Locate the cell with the specified text and output its (X, Y) center coordinate. 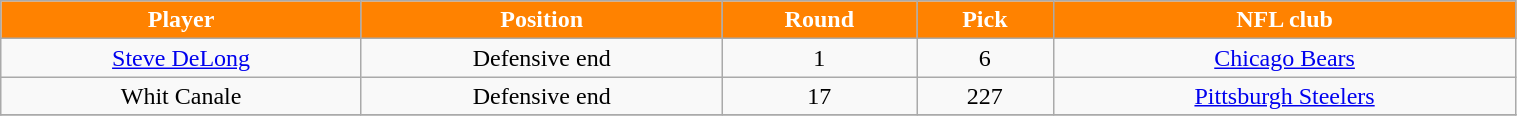
Whit Canale (182, 96)
Round (820, 20)
1 (820, 58)
Position (542, 20)
Chicago Bears (1284, 58)
Pittsburgh Steelers (1284, 96)
17 (820, 96)
Pick (985, 20)
Steve DeLong (182, 58)
227 (985, 96)
6 (985, 58)
NFL club (1284, 20)
Player (182, 20)
